Return the [X, Y] coordinate for the center point of the cell that contains the specified text.  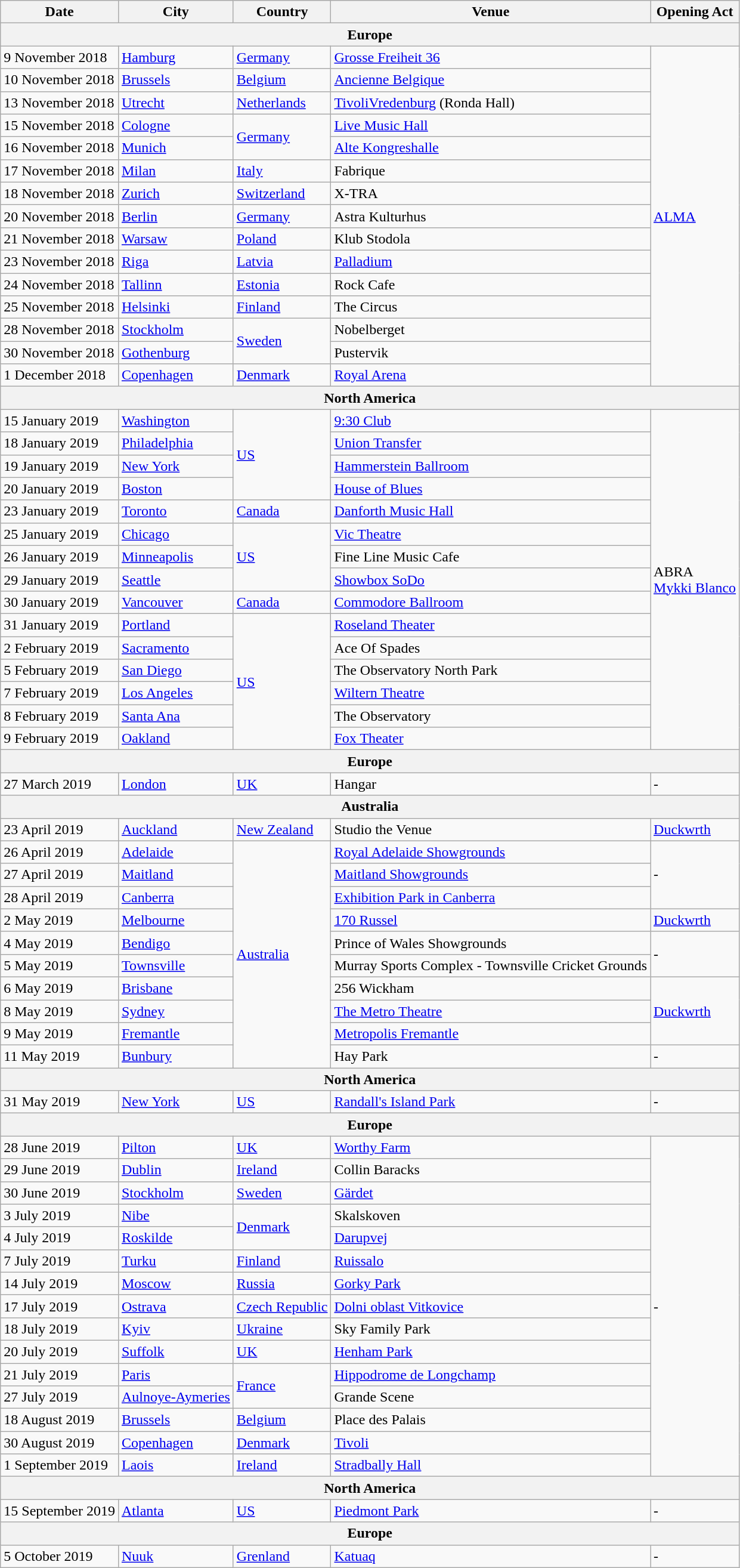
28 November 2018 [60, 330]
Sacramento [175, 647]
Netherlands [282, 103]
Munich [175, 148]
2 February 2019 [60, 647]
The Observatory [491, 716]
Pilton [175, 1147]
Exhibition Park in Canberra [491, 897]
Nibe [175, 1215]
27 March 2019 [60, 784]
Worthy Farm [491, 1147]
Rock Cafe [491, 285]
Laois [175, 1465]
Fremantle [175, 1034]
The Observatory North Park [491, 671]
Switzerland [282, 193]
256 Wickham [491, 988]
Hangar [491, 784]
Sydney [175, 1011]
Townsville [175, 965]
Maitland Showgrounds [491, 875]
26 April 2019 [60, 852]
30 January 2019 [60, 602]
9:30 Club [491, 421]
TivoliVredenburg (Ronda Hall) [491, 103]
Randall's Island Park [491, 1102]
Henham Park [491, 1351]
Atlanta [175, 1511]
15 September 2019 [60, 1511]
ABRAMykki Blanco [695, 580]
Hay Park [491, 1057]
Date [60, 12]
28 April 2019 [60, 897]
14 July 2019 [60, 1283]
Venue [491, 12]
Prince of Wales Showgrounds [491, 943]
Vancouver [175, 602]
8 February 2019 [60, 716]
18 January 2019 [60, 443]
Paris [175, 1374]
Oakland [175, 739]
Collin Baracks [491, 1170]
29 June 2019 [60, 1170]
House of Blues [491, 489]
Tivoli [491, 1443]
Aulnoye-Aymeries [175, 1397]
4 May 2019 [60, 943]
Bendigo [175, 943]
City [175, 12]
Italy [282, 171]
Washington [175, 421]
15 January 2019 [60, 421]
Alte Kongreshalle [491, 148]
Seattle [175, 579]
8 May 2019 [60, 1011]
Berlin [175, 216]
30 November 2018 [60, 353]
Ukraine [282, 1329]
Royal Adelaide Showgrounds [491, 852]
Nobelberget [491, 330]
Stradbally Hall [491, 1465]
170 Russel [491, 920]
17 July 2019 [60, 1306]
7 July 2019 [60, 1261]
Ace Of Spades [491, 647]
Estonia [282, 285]
New Zealand [282, 829]
Hamburg [175, 57]
Pustervik [491, 353]
20 November 2018 [60, 216]
Utrecht [175, 103]
Czech Republic [282, 1306]
Piedmont Park [491, 1511]
Dublin [175, 1170]
Darupvej [491, 1238]
Portland [175, 625]
Maitland [175, 875]
17 November 2018 [60, 171]
Wiltern Theatre [491, 693]
Ostrava [175, 1306]
X-TRA [491, 193]
23 November 2018 [60, 261]
31 January 2019 [60, 625]
20 January 2019 [60, 489]
ALMA [695, 216]
Warsaw [175, 239]
Palladium [491, 261]
9 November 2018 [60, 57]
Cologne [175, 125]
Astra Kulturhus [491, 216]
30 June 2019 [60, 1193]
Skalskoven [491, 1215]
Poland [282, 239]
Opening Act [695, 12]
Roseland Theater [491, 625]
18 August 2019 [60, 1420]
Minneapolis [175, 557]
Commodore Ballroom [491, 602]
Philadelphia [175, 443]
Studio the Venue [491, 829]
Chicago [175, 534]
10 November 2018 [60, 80]
Gärdet [491, 1193]
21 July 2019 [60, 1374]
Bunbury [175, 1057]
Boston [175, 489]
Showbox SoDo [491, 579]
Murray Sports Complex - Townsville Cricket Grounds [491, 965]
25 January 2019 [60, 534]
Gothenburg [175, 353]
Fine Line Music Cafe [491, 557]
5 February 2019 [60, 671]
London [175, 784]
The Metro Theatre [491, 1011]
Fox Theater [491, 739]
Riga [175, 261]
Place des Palais [491, 1420]
Turku [175, 1261]
Brisbane [175, 988]
Santa Ana [175, 716]
Live Music Hall [491, 125]
Nuuk [175, 1556]
Metropolis Fremantle [491, 1034]
13 November 2018 [60, 103]
Toronto [175, 511]
4 July 2019 [60, 1238]
Gorky Park [491, 1283]
Melbourne [175, 920]
23 January 2019 [60, 511]
Union Transfer [491, 443]
Moscow [175, 1283]
Auckland [175, 829]
21 November 2018 [60, 239]
2 May 2019 [60, 920]
3 July 2019 [60, 1215]
20 July 2019 [60, 1351]
Danforth Music Hall [491, 511]
The Circus [491, 307]
Ruissalo [491, 1261]
Grande Scene [491, 1397]
Country [282, 12]
Helsinki [175, 307]
Fabrique [491, 171]
Ancienne Belgique [491, 80]
16 November 2018 [60, 148]
San Diego [175, 671]
Klub Stodola [491, 239]
1 September 2019 [60, 1465]
27 April 2019 [60, 875]
19 January 2019 [60, 466]
31 May 2019 [60, 1102]
9 February 2019 [60, 739]
Hammerstein Ballroom [491, 466]
30 August 2019 [60, 1443]
Roskilde [175, 1238]
24 November 2018 [60, 285]
Hippodrome de Longchamp [491, 1374]
Los Angeles [175, 693]
Adelaide [175, 852]
Vic Theatre [491, 534]
29 January 2019 [60, 579]
15 November 2018 [60, 125]
27 July 2019 [60, 1397]
Grosse Freiheit 36 [491, 57]
Zurich [175, 193]
6 May 2019 [60, 988]
France [282, 1385]
Suffolk [175, 1351]
Russia [282, 1283]
Grenland [282, 1556]
9 May 2019 [60, 1034]
Tallinn [175, 285]
26 January 2019 [60, 557]
Katuaq [491, 1556]
18 November 2018 [60, 193]
18 July 2019 [60, 1329]
28 June 2019 [60, 1147]
Sky Family Park [491, 1329]
Milan [175, 171]
5 May 2019 [60, 965]
Latvia [282, 261]
Kyiv [175, 1329]
7 February 2019 [60, 693]
5 October 2019 [60, 1556]
11 May 2019 [60, 1057]
1 December 2018 [60, 375]
25 November 2018 [60, 307]
Dolni oblast Vitkovice [491, 1306]
23 April 2019 [60, 829]
Canberra [175, 897]
Royal Arena [491, 375]
